Find where the given text appears and provide that cell's center as (X, Y) coordinate. 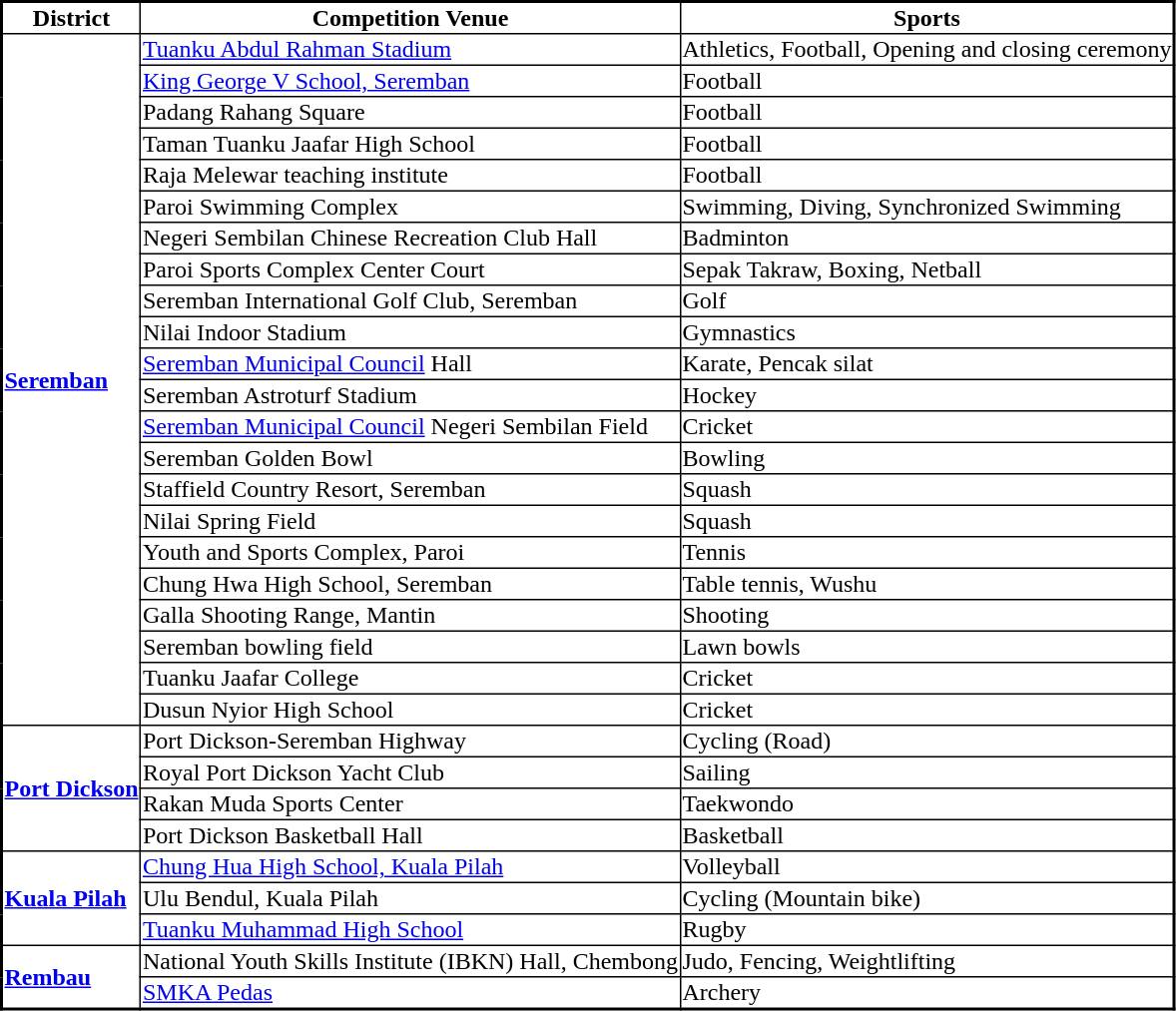
Seremban Municipal Council Negeri Sembilan Field (410, 427)
Swimming, Diving, Synchronized Swimming (926, 207)
Chung Hwa High School, Seremban (410, 584)
Sailing (926, 772)
Judo, Fencing, Weightlifting (926, 961)
National Youth Skills Institute (IBKN) Hall, Chembong (410, 961)
Rugby (926, 930)
Seremban (72, 379)
Hockey (926, 395)
Galla Shooting Range, Mantin (410, 616)
Sports (926, 18)
Ulu Bendul, Kuala Pilah (410, 898)
Port Dickson (72, 788)
Paroi Sports Complex Center Court (410, 269)
Tuanku Jaafar College (410, 679)
Golf (926, 301)
Seremban International Golf Club, Seremban (410, 301)
Nilai Indoor Stadium (410, 332)
Lawn bowls (926, 647)
Bowling (926, 458)
Tuanku Abdul Rahman Stadium (410, 50)
Paroi Swimming Complex (410, 207)
Cycling (Mountain bike) (926, 898)
Rakan Muda Sports Center (410, 804)
Raja Melewar teaching institute (410, 176)
Seremban Astroturf Stadium (410, 395)
Archery (926, 993)
Seremban Municipal Council Hall (410, 364)
Port Dickson-Seremban Highway (410, 742)
Youth and Sports Complex, Paroi (410, 553)
Chung Hua High School, Kuala Pilah (410, 867)
Tuanku Muhammad High School (410, 930)
Taekwondo (926, 804)
Athletics, Football, Opening and closing ceremony (926, 50)
Table tennis, Wushu (926, 584)
Negeri Sembilan Chinese Recreation Club Hall (410, 239)
Rembau (72, 977)
Kuala Pilah (72, 898)
Dusun Nyior High School (410, 710)
Seremban bowling field (410, 647)
Seremban Golden Bowl (410, 458)
King George V School, Seremban (410, 81)
District (72, 18)
Cycling (Road) (926, 742)
Nilai Spring Field (410, 521)
Gymnastics (926, 332)
Basketball (926, 835)
Badminton (926, 239)
Volleyball (926, 867)
Competition Venue (410, 18)
Staffield Country Resort, Seremban (410, 490)
Taman Tuanku Jaafar High School (410, 144)
Shooting (926, 616)
Royal Port Dickson Yacht Club (410, 772)
Sepak Takraw, Boxing, Netball (926, 269)
SMKA Pedas (410, 993)
Karate, Pencak silat (926, 364)
Port Dickson Basketball Hall (410, 835)
Padang Rahang Square (410, 113)
Tennis (926, 553)
